Determine the [X, Y] coordinate at the center of the cell enclosing the given text.  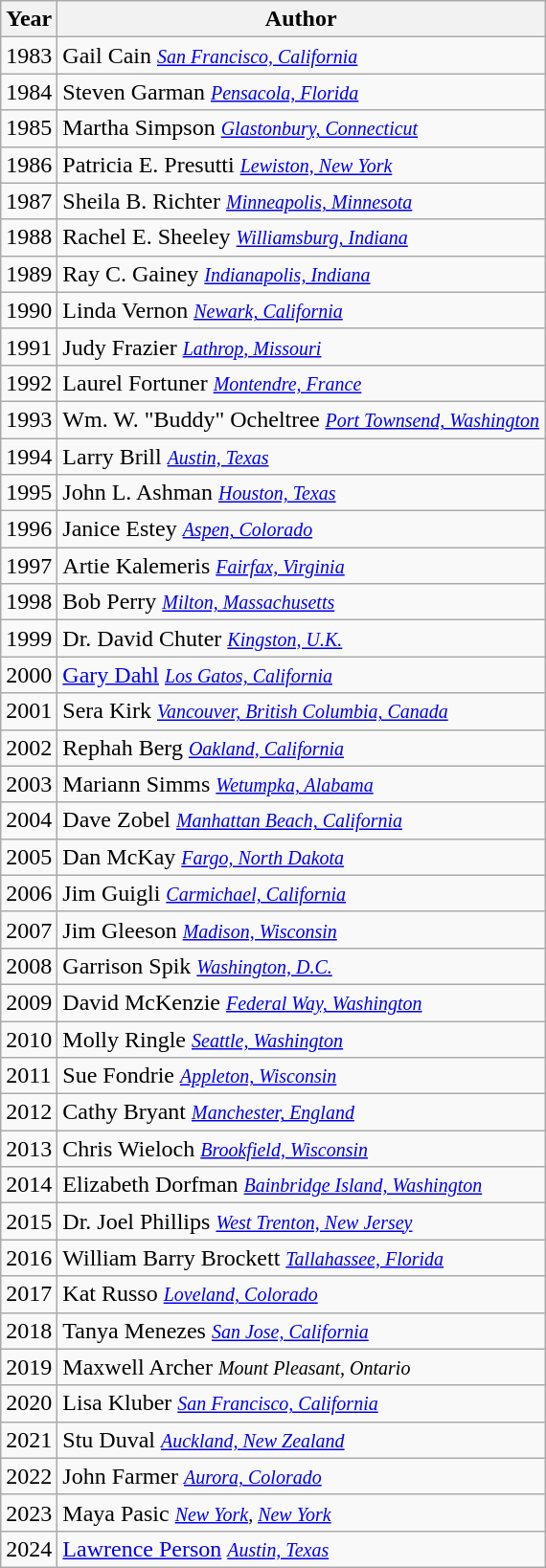
1984 [29, 92]
1999 [29, 638]
Lisa Kluber San Francisco, California [301, 1403]
1988 [29, 237]
Jim Gleeson Madison, Wisconsin [301, 930]
Elizabeth Dorfman Bainbridge Island, Washington [301, 1185]
Bob Perry Milton, Massachusetts [301, 602]
Garrison Spik Washington, D.C. [301, 966]
2001 [29, 711]
2011 [29, 1076]
Lawrence Person Austin, Texas [301, 1549]
Gary Dahl Los Gatos, California [301, 675]
Wm. W. "Buddy" Ocheltree Port Townsend, Washington [301, 419]
2014 [29, 1185]
Rephah Berg Oakland, California [301, 748]
Rachel E. Sheeley Williamsburg, Indiana [301, 237]
Linda Vernon Newark, California [301, 310]
1990 [29, 310]
2023 [29, 1512]
David McKenzie Federal Way, Washington [301, 1002]
Stu Duval Auckland, New Zealand [301, 1440]
2022 [29, 1476]
2021 [29, 1440]
Artie Kalemeris Fairfax, Virginia [301, 566]
1987 [29, 201]
1998 [29, 602]
Sera Kirk Vancouver, British Columbia, Canada [301, 711]
2017 [29, 1294]
1986 [29, 165]
2007 [29, 930]
John Farmer Aurora, Colorado [301, 1476]
John L. Ashman Houston, Texas [301, 493]
1997 [29, 566]
2018 [29, 1331]
1993 [29, 419]
2020 [29, 1403]
1985 [29, 128]
William Barry Brockett Tallahassee, Florida [301, 1258]
1992 [29, 383]
1989 [29, 274]
Sue Fondrie Appleton, Wisconsin [301, 1076]
2012 [29, 1112]
Molly Ringle Seattle, Washington [301, 1039]
Chris Wieloch Brookfield, Wisconsin [301, 1149]
2005 [29, 857]
Sheila B. Richter Minneapolis, Minnesota [301, 201]
Kat Russo Loveland, Colorado [301, 1294]
2010 [29, 1039]
Laurel Fortuner Montendre, France [301, 383]
Dr. Joel Phillips West Trenton, New Jersey [301, 1221]
2000 [29, 675]
2016 [29, 1258]
Gail Cain San Francisco, California [301, 56]
2009 [29, 1002]
Judy Frazier Lathrop, Missouri [301, 347]
Tanya Menezes San Jose, California [301, 1331]
Dan McKay Fargo, North Dakota [301, 857]
Jim Guigli Carmichael, California [301, 893]
1991 [29, 347]
Ray C. Gainey Indianapolis, Indiana [301, 274]
Dr. David Chuter Kingston, U.K. [301, 638]
2004 [29, 820]
Martha Simpson Glastonbury, Connecticut [301, 128]
2019 [29, 1367]
Mariann Simms Wetumpka, Alabama [301, 784]
1983 [29, 56]
Maxwell Archer Mount Pleasant, Ontario [301, 1367]
2006 [29, 893]
1995 [29, 493]
Patricia E. Presutti Lewiston, New York [301, 165]
Year [29, 19]
Steven Garman Pensacola, Florida [301, 92]
Maya Pasic New York, New York [301, 1512]
Janice Estey Aspen, Colorado [301, 529]
1996 [29, 529]
2003 [29, 784]
Dave Zobel Manhattan Beach, California [301, 820]
Author [301, 19]
1994 [29, 457]
2008 [29, 966]
2002 [29, 748]
Cathy Bryant Manchester, England [301, 1112]
2015 [29, 1221]
2024 [29, 1549]
2013 [29, 1149]
Larry Brill Austin, Texas [301, 457]
